Identify which cell holds the provided text, then report its [X, Y] central coordinate. 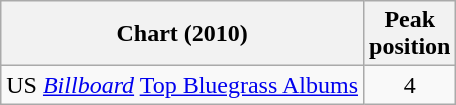
Peakposition [410, 34]
Chart (2010) [182, 34]
US Billboard Top Bluegrass Albums [182, 85]
4 [410, 85]
